Output the (x, y) coordinate of the center of the cell containing the given text.  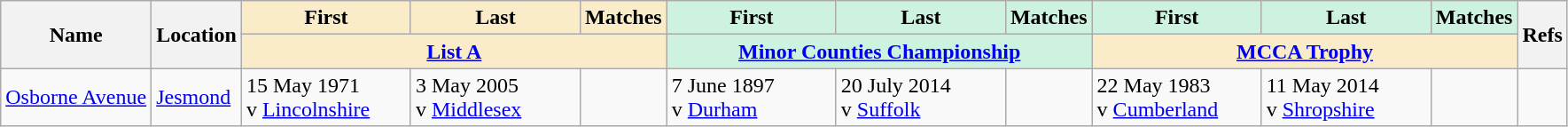
Name (76, 35)
Location (197, 35)
3 May 2005v Middlesex (495, 98)
20 July 2014v Suffolk (920, 98)
List A (454, 52)
22 May 1983v Cumberland (1177, 98)
Jesmond (197, 98)
Osborne Avenue (76, 98)
7 June 1897v Durham (752, 98)
MCCA Trophy (1305, 52)
11 May 2014v Shropshire (1346, 98)
Minor Counties Championship (879, 52)
15 May 1971v Lincolnshire (326, 98)
Refs (1542, 35)
